Detect which cell encompasses the target text, then output its [X, Y] center coordinate. 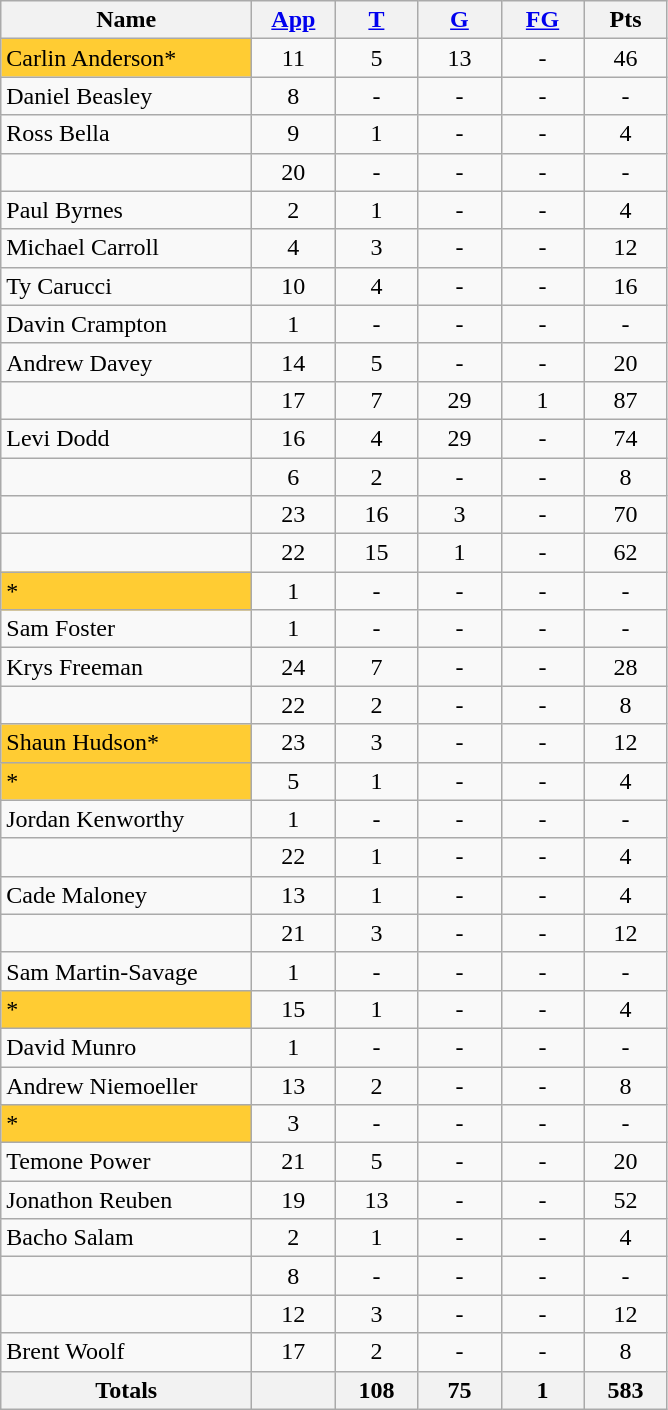
David Munro [126, 1047]
Paul Byrnes [126, 210]
Michael Carroll [126, 248]
Pts [626, 20]
Ross Bella [126, 134]
28 [626, 667]
75 [460, 1390]
G [460, 20]
Jordan Kenworthy [126, 819]
Sam Martin-Savage [126, 971]
Levi Dodd [126, 438]
11 [294, 58]
T [376, 20]
87 [626, 400]
Davin Crampton [126, 324]
Andrew Niemoeller [126, 1085]
74 [626, 438]
Brent Woolf [126, 1352]
14 [294, 362]
Andrew Davey [126, 362]
52 [626, 1200]
Cade Maloney [126, 895]
62 [626, 553]
583 [626, 1390]
Krys Freeman [126, 667]
Daniel Beasley [126, 96]
9 [294, 134]
10 [294, 286]
6 [294, 477]
24 [294, 667]
Shaun Hudson* [126, 743]
19 [294, 1200]
Ty Carucci [126, 286]
46 [626, 58]
Bacho Salam [126, 1238]
Temone Power [126, 1162]
108 [376, 1390]
Sam Foster [126, 629]
70 [626, 515]
App [294, 20]
Totals [126, 1390]
Carlin Anderson* [126, 58]
Jonathon Reuben [126, 1200]
FG [542, 20]
Name [126, 20]
